Extract the (x, y) coordinate from the center of the cell holding the provided text.  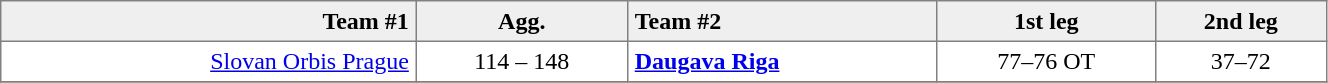
114 – 148 (522, 61)
1st leg (1046, 21)
Agg. (522, 21)
Daugava Riga (782, 61)
Team #2 (782, 21)
37–72 (1240, 61)
Slovan Orbis Prague (208, 61)
77–76 OT (1046, 61)
2nd leg (1240, 21)
Team #1 (208, 21)
